Scan for the cell matching the given text and deliver its (X, Y) coordinate at center. 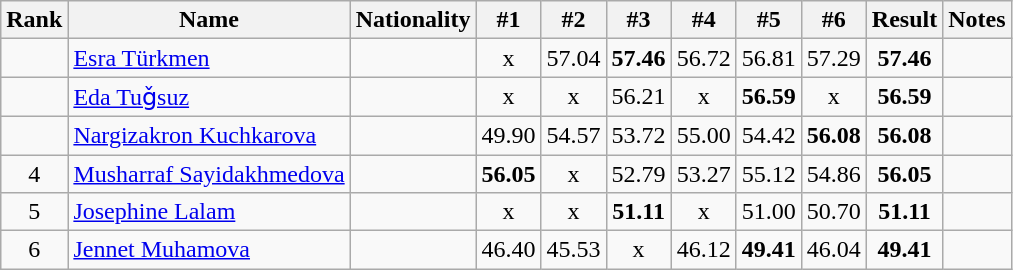
Josephine Lalam (209, 212)
Rank (34, 20)
Eda Tuǧsuz (209, 97)
56.72 (704, 58)
46.40 (508, 250)
4 (34, 173)
Musharraf Sayidakhmedova (209, 173)
53.72 (638, 135)
54.86 (834, 173)
45.53 (574, 250)
#3 (638, 20)
55.12 (768, 173)
Nargizakron Kuchkarova (209, 135)
Esra Türkmen (209, 58)
#2 (574, 20)
Nationality (413, 20)
#4 (704, 20)
46.04 (834, 250)
57.04 (574, 58)
51.00 (768, 212)
#6 (834, 20)
55.00 (704, 135)
Name (209, 20)
54.42 (768, 135)
54.57 (574, 135)
Notes (977, 20)
6 (34, 250)
46.12 (704, 250)
5 (34, 212)
50.70 (834, 212)
#5 (768, 20)
49.90 (508, 135)
56.21 (638, 97)
52.79 (638, 173)
Result (904, 20)
Jennet Muhamova (209, 250)
56.81 (768, 58)
53.27 (704, 173)
#1 (508, 20)
57.29 (834, 58)
